For the text-containing cell, return its midpoint in (X, Y) coordinate format. 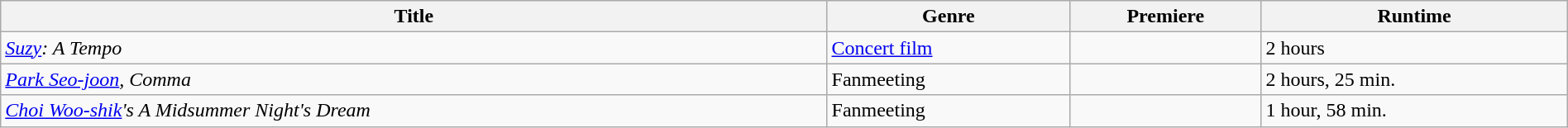
Park Seo-joon, Comma (414, 79)
Title (414, 17)
Premiere (1166, 17)
Runtime (1414, 17)
1 hour, 58 min. (1414, 111)
Suzy: A Tempo (414, 48)
Concert film (949, 48)
2 hours, 25 min. (1414, 79)
Choi Woo-shik's A Midsummer Night's Dream (414, 111)
2 hours (1414, 48)
Genre (949, 17)
